Find where the given text appears and provide that cell's center as [x, y] coordinate. 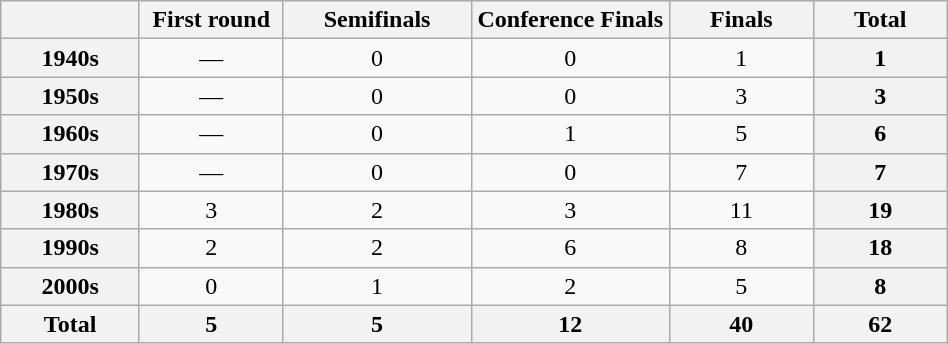
1960s [70, 134]
11 [741, 210]
1980s [70, 210]
2000s [70, 286]
12 [570, 324]
Conference Finals [570, 20]
62 [880, 324]
Semifinals [377, 20]
1970s [70, 172]
1940s [70, 58]
40 [741, 324]
19 [880, 210]
First round [211, 20]
Finals [741, 20]
18 [880, 248]
1990s [70, 248]
1950s [70, 96]
